Find where the given text appears and provide that cell's center as (x, y) coordinate. 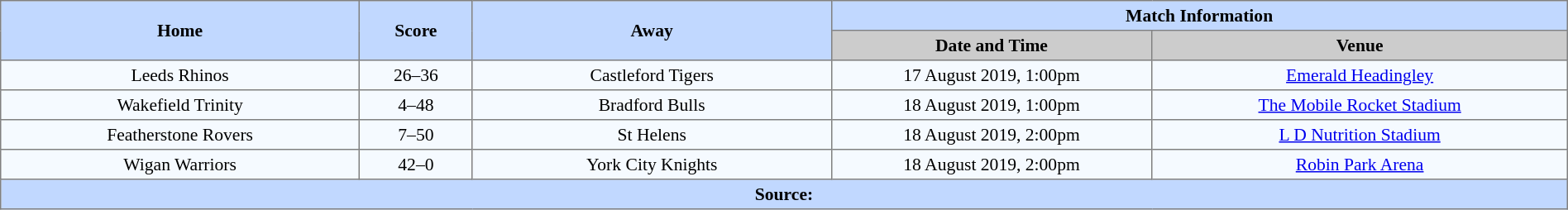
Bradford Bulls (652, 105)
42–0 (415, 165)
7–50 (415, 135)
Featherstone Rovers (180, 135)
26–36 (415, 75)
Wigan Warriors (180, 165)
Venue (1360, 45)
Castleford Tigers (652, 75)
York City Knights (652, 165)
St Helens (652, 135)
4–48 (415, 105)
Home (180, 31)
18 August 2019, 1:00pm (992, 105)
17 August 2019, 1:00pm (992, 75)
Source: (784, 194)
Wakefield Trinity (180, 105)
Match Information (1199, 16)
Robin Park Arena (1360, 165)
Date and Time (992, 45)
Score (415, 31)
Away (652, 31)
Leeds Rhinos (180, 75)
The Mobile Rocket Stadium (1360, 105)
Emerald Headingley (1360, 75)
L D Nutrition Stadium (1360, 135)
